Locate the cell with the specified text and output its (X, Y) center coordinate. 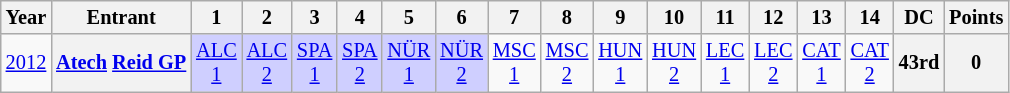
1 (216, 17)
LEC2 (773, 63)
Points (976, 17)
CAT1 (821, 63)
ALC1 (216, 63)
4 (360, 17)
SPA1 (314, 63)
NÜR1 (408, 63)
Entrant (121, 17)
HUN2 (674, 63)
Atech Reid GP (121, 63)
10 (674, 17)
CAT2 (870, 63)
11 (725, 17)
SPA2 (360, 63)
MSC2 (568, 63)
13 (821, 17)
DC (919, 17)
43rd (919, 63)
Year (26, 17)
9 (620, 17)
HUN1 (620, 63)
8 (568, 17)
14 (870, 17)
LEC1 (725, 63)
6 (462, 17)
2 (267, 17)
3 (314, 17)
5 (408, 17)
MSC1 (514, 63)
ALC2 (267, 63)
2012 (26, 63)
12 (773, 17)
0 (976, 63)
7 (514, 17)
NÜR2 (462, 63)
